Pinpoint the cell where the given text exists, returning its (X, Y) midpoint coordinate. 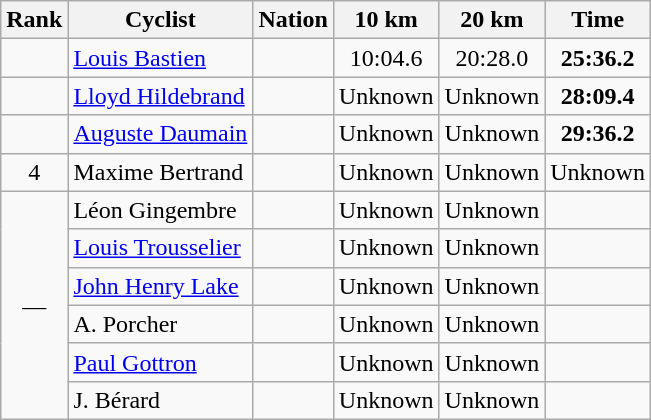
— (34, 305)
Louis Trousselier (160, 248)
Auguste Daumain (160, 134)
Maxime Bertrand (160, 172)
20:28.0 (492, 58)
J. Bérard (160, 400)
Cyclist (160, 20)
28:09.4 (598, 96)
20 km (492, 20)
4 (34, 172)
Léon Gingembre (160, 210)
John Henry Lake (160, 286)
10 km (386, 20)
Time (598, 20)
Nation (293, 20)
29:36.2 (598, 134)
Louis Bastien (160, 58)
A. Porcher (160, 324)
10:04.6 (386, 58)
Rank (34, 20)
Paul Gottron (160, 362)
Lloyd Hildebrand (160, 96)
25:36.2 (598, 58)
